Output the [x, y] coordinate of the center of the cell containing the given text.  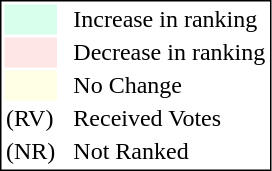
Decrease in ranking [170, 53]
Not Ranked [170, 151]
Received Votes [170, 119]
Increase in ranking [170, 19]
(NR) [30, 151]
No Change [170, 85]
(RV) [30, 119]
